Scan for the cell matching the given text and deliver its [X, Y] coordinate at center. 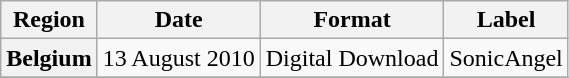
Digital Download [352, 58]
Label [506, 20]
Date [178, 20]
13 August 2010 [178, 58]
Region [49, 20]
SonicAngel [506, 58]
Belgium [49, 58]
Format [352, 20]
